Identify which cell holds the provided text, then report its [x, y] central coordinate. 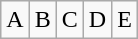
B [42, 20]
C [70, 20]
A [15, 20]
E [125, 20]
D [97, 20]
